Find where the given text appears and provide that cell's center as [x, y] coordinate. 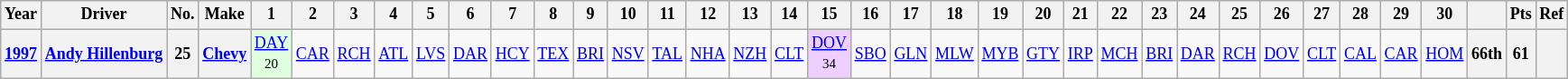
23 [1159, 15]
MYB [1000, 54]
TAL [667, 54]
5 [431, 15]
GLN [911, 54]
9 [590, 15]
12 [708, 15]
2 [313, 15]
24 [1199, 15]
4 [394, 15]
TEX [553, 54]
10 [628, 15]
ATL [394, 54]
NHA [708, 54]
61 [1520, 54]
NSV [628, 54]
Pts [1520, 15]
Driver [103, 15]
30 [1444, 15]
3 [354, 15]
Make [225, 15]
13 [750, 15]
Year [22, 15]
DOV34 [830, 54]
19 [1000, 15]
29 [1401, 15]
CAL [1361, 54]
SBO [870, 54]
16 [870, 15]
7 [513, 15]
28 [1361, 15]
DOV [1282, 54]
GTY [1044, 54]
No. [182, 15]
6 [471, 15]
HCY [513, 54]
DAY20 [272, 54]
18 [955, 15]
IRP [1080, 54]
MCH [1119, 54]
17 [911, 15]
1997 [22, 54]
15 [830, 15]
NZH [750, 54]
8 [553, 15]
20 [1044, 15]
21 [1080, 15]
Chevy [225, 54]
66th [1488, 54]
Andy Hillenburg [103, 54]
Ref [1552, 15]
27 [1322, 15]
MLW [955, 54]
22 [1119, 15]
11 [667, 15]
26 [1282, 15]
LVS [431, 54]
HOM [1444, 54]
1 [272, 15]
14 [789, 15]
